Return the [x, y] coordinate for the center point of the cell that contains the specified text.  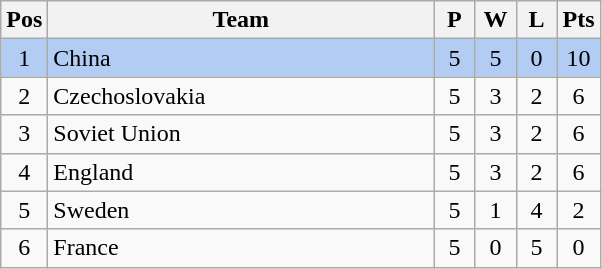
Sweden [241, 210]
Team [241, 20]
Czechoslovakia [241, 96]
L [536, 20]
10 [578, 58]
P [454, 20]
France [241, 248]
China [241, 58]
England [241, 172]
W [496, 20]
Pos [24, 20]
Pts [578, 20]
Soviet Union [241, 134]
